Locate the cell with the specified text and output its [x, y] center coordinate. 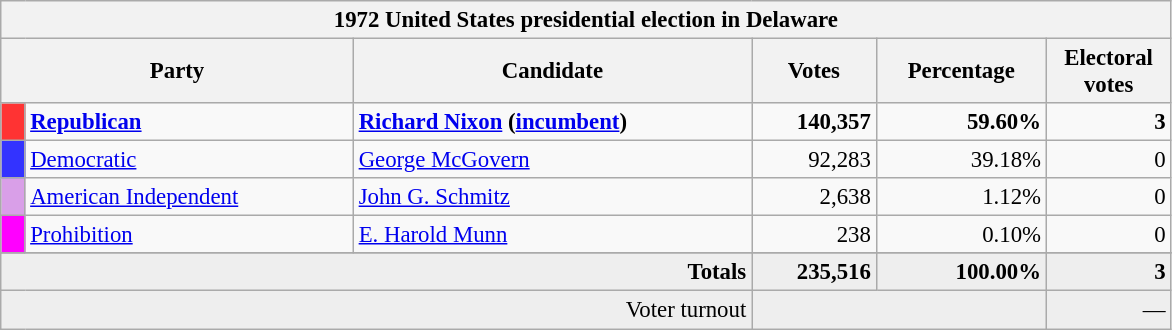
92,283 [814, 160]
235,516 [814, 273]
— [1108, 310]
John G. Schmitz [552, 197]
E. Harold Munn [552, 235]
Prohibition [189, 235]
59.60% [961, 122]
American Independent [189, 197]
238 [814, 235]
39.18% [961, 160]
Votes [814, 72]
Party [178, 72]
Republican [189, 122]
George McGovern [552, 160]
1972 United States presidential election in Delaware [586, 20]
1.12% [961, 197]
Richard Nixon (incumbent) [552, 122]
140,357 [814, 122]
100.00% [961, 273]
Democratic [189, 160]
Electoral votes [1108, 72]
Percentage [961, 72]
Candidate [552, 72]
2,638 [814, 197]
Voter turnout [376, 310]
Totals [376, 273]
0.10% [961, 235]
